Find where the given text appears and provide that cell's center as (X, Y) coordinate. 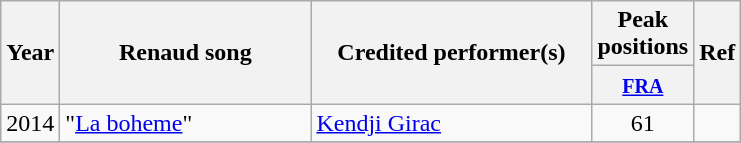
Credited performer(s) (452, 52)
FRA (643, 85)
Peak positions (643, 34)
Kendji Girac (452, 123)
61 (643, 123)
2014 (30, 123)
Year (30, 52)
"La boheme" (186, 123)
Renaud song (186, 52)
Ref (718, 52)
